Search for the cell housing the specified text and yield its (x, y) center coordinate. 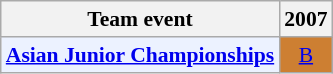
Team event (140, 19)
2007 (306, 19)
Asian Junior Championships (140, 55)
B (306, 55)
